Capture the cell that displays the provided text and extract its [X, Y] central coordinate. 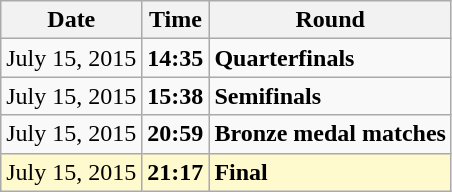
Round [330, 20]
14:35 [176, 58]
Semifinals [330, 96]
Date [72, 20]
Final [330, 172]
Bronze medal matches [330, 134]
20:59 [176, 134]
21:17 [176, 172]
Quarterfinals [330, 58]
Time [176, 20]
15:38 [176, 96]
